Detect which cell encompasses the target text, then output its (X, Y) center coordinate. 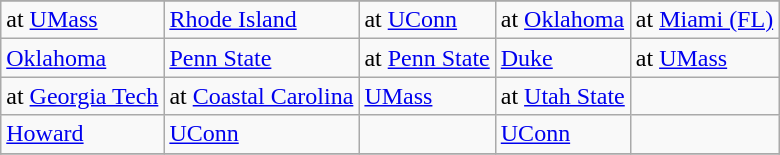
Howard (82, 134)
at Miami (FL) (704, 20)
at Oklahoma (562, 20)
Rhode Island (262, 20)
UMass (427, 96)
at Utah State (562, 96)
at Coastal Carolina (262, 96)
at UConn (427, 20)
at Georgia Tech (82, 96)
Oklahoma (82, 58)
Penn State (262, 58)
Duke (562, 58)
at Penn State (427, 58)
